Capture the cell that displays the provided text and extract its [X, Y] central coordinate. 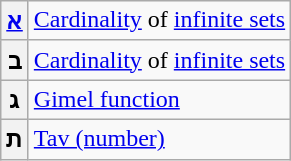
א [15, 21]
Gimel function [159, 100]
ב [15, 60]
ג [15, 100]
ת [15, 139]
Tav (number) [159, 139]
